For the text-containing cell, return its midpoint in (X, Y) coordinate format. 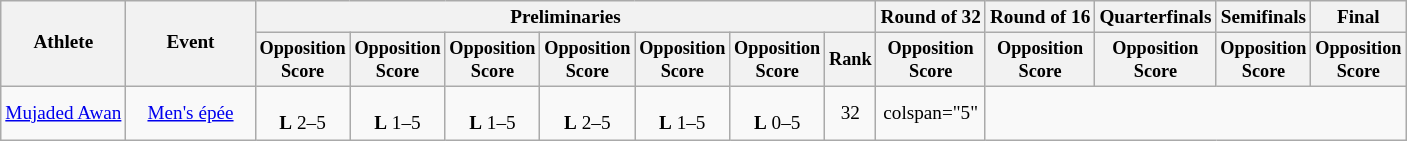
Mujaded Awan (64, 113)
Round of 32 (930, 17)
32 (850, 113)
L 0–5 (778, 113)
Event (190, 44)
Semifinals (1264, 17)
Athlete (64, 44)
Round of 16 (1040, 17)
colspan="5" (930, 113)
Final (1358, 17)
Rank (850, 59)
Preliminaries (566, 17)
Men's épée (190, 113)
Quarterfinals (1156, 17)
